Capture the cell that displays the provided text and extract its [x, y] central coordinate. 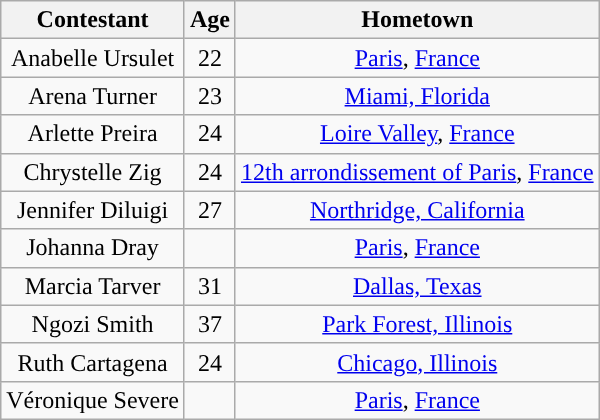
12th arrondissement of Paris, France [417, 172]
Jennifer Diluigi [93, 210]
Loire Valley, France [417, 134]
Northridge, California [417, 210]
Ruth Cartagena [93, 362]
Chrystelle Zig [93, 172]
27 [210, 210]
Dallas, Texas [417, 286]
Hometown [417, 20]
Age [210, 20]
Johanna Dray [93, 248]
Arlette Preira [93, 134]
31 [210, 286]
22 [210, 58]
Anabelle Ursulet [93, 58]
Arena Turner [93, 96]
Ngozi Smith [93, 324]
37 [210, 324]
Véronique Severe [93, 400]
Miami, Florida [417, 96]
Marcia Tarver [93, 286]
Chicago, Illinois [417, 362]
Park Forest, Illinois [417, 324]
23 [210, 96]
Contestant [93, 20]
